Provide the (x, y) coordinate of the cell's center where the given text is located.  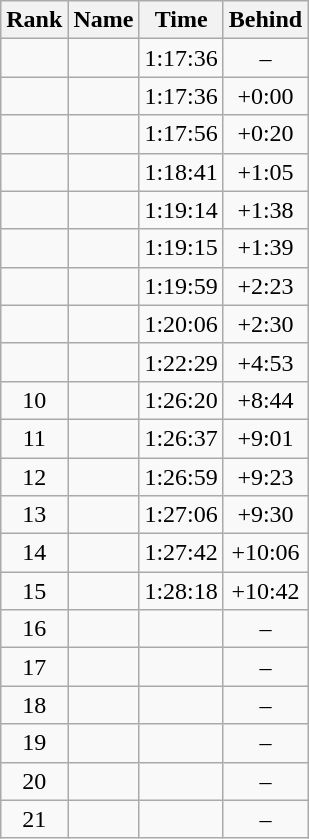
18 (34, 705)
+9:23 (265, 477)
Name (104, 20)
1:20:06 (181, 324)
19 (34, 743)
15 (34, 591)
1:17:56 (181, 134)
1:28:18 (181, 591)
11 (34, 438)
10 (34, 400)
+2:23 (265, 286)
+4:53 (265, 362)
1:26:37 (181, 438)
+10:06 (265, 553)
+0:20 (265, 134)
Time (181, 20)
Behind (265, 20)
+1:38 (265, 210)
1:19:59 (181, 286)
13 (34, 515)
1:27:42 (181, 553)
1:19:14 (181, 210)
+9:01 (265, 438)
14 (34, 553)
+10:42 (265, 591)
+8:44 (265, 400)
1:26:59 (181, 477)
1:22:29 (181, 362)
16 (34, 629)
+9:30 (265, 515)
20 (34, 781)
1:18:41 (181, 172)
12 (34, 477)
1:26:20 (181, 400)
17 (34, 667)
21 (34, 819)
1:19:15 (181, 248)
+1:39 (265, 248)
1:27:06 (181, 515)
Rank (34, 20)
+1:05 (265, 172)
+2:30 (265, 324)
+0:00 (265, 96)
